Search for the cell housing the specified text and yield its (x, y) center coordinate. 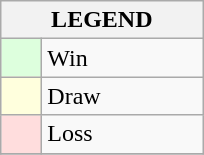
Draw (122, 96)
LEGEND (102, 20)
Loss (122, 134)
Win (122, 58)
